For the text-containing cell, return its midpoint in [x, y] coordinate format. 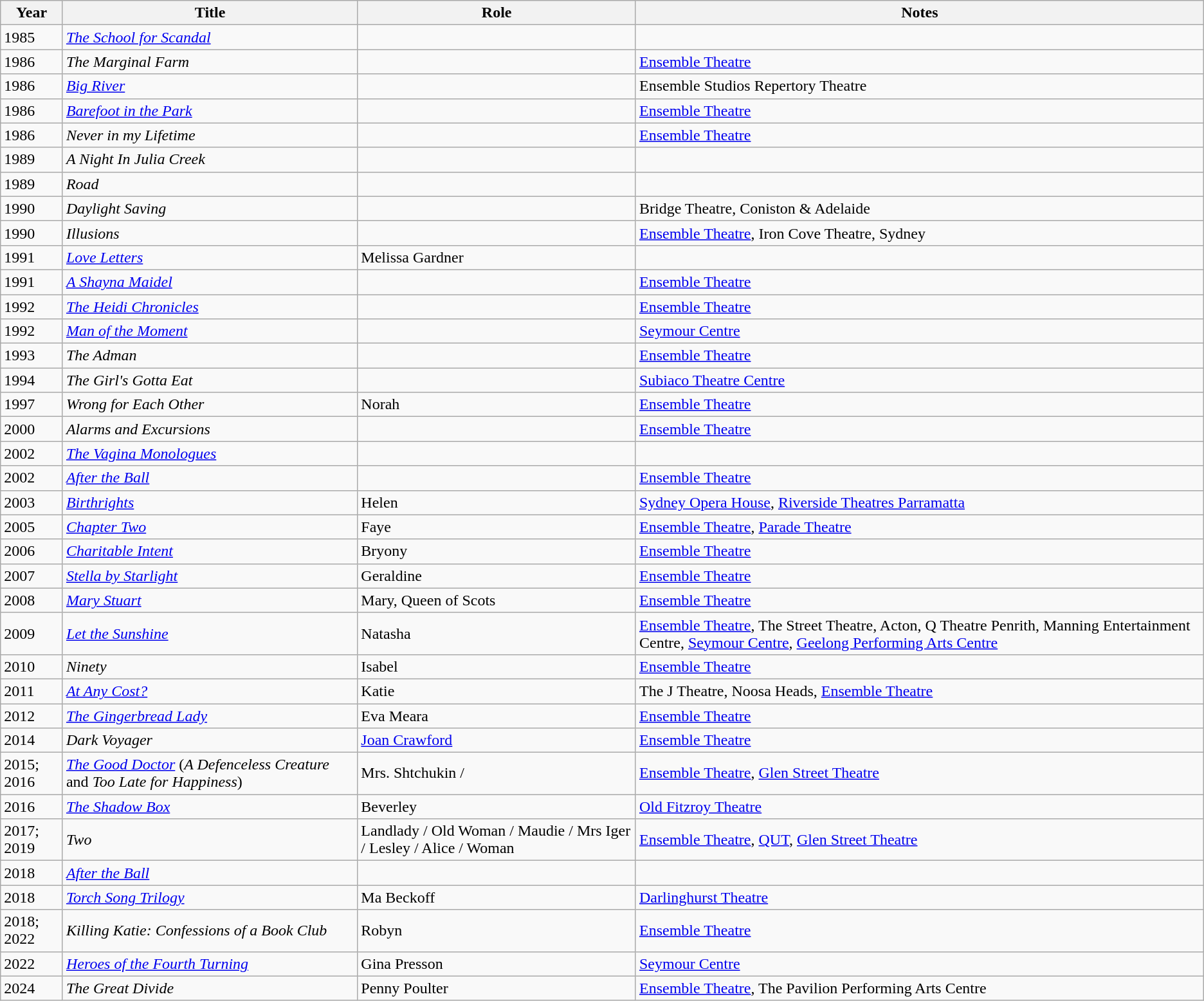
Love Letters [210, 257]
Melissa Gardner [497, 257]
Mary, Queen of Scots [497, 600]
Stella by Starlight [210, 576]
Isabel [497, 666]
Bryony [497, 551]
The Marginal Farm [210, 62]
Bridge Theatre, Coniston & Adelaide [920, 208]
The School for Scandal [210, 37]
Ensemble Theatre, The Street Theatre, Acton, Q Theatre Penrith, Manning Entertainment Centre, Seymour Centre, Geelong Performing Arts Centre [920, 633]
1985 [32, 37]
Year [32, 13]
The Adman [210, 356]
Daylight Saving [210, 208]
Ensemble Studios Repertory Theatre [920, 86]
Let the Sunshine [210, 633]
The Great Divide [210, 988]
Katie [497, 691]
Ensemble Theatre, The Pavilion Performing Arts Centre [920, 988]
1994 [32, 380]
Barefoot in the Park [210, 111]
Chapter Two [210, 527]
1993 [32, 356]
2015; 2016 [32, 773]
Road [210, 184]
Notes [920, 13]
Man of the Moment [210, 331]
Mrs. Shtchukin / [497, 773]
Robyn [497, 930]
Two [210, 840]
2000 [32, 429]
Mary Stuart [210, 600]
Beverley [497, 807]
2017; 2019 [32, 840]
2014 [32, 740]
Ma Beckoff [497, 897]
Big River [210, 86]
Penny Poulter [497, 988]
2009 [32, 633]
Sydney Opera House, Riverside Theatres Parramatta [920, 502]
Charitable Intent [210, 551]
2022 [32, 964]
A Shayna Maidel [210, 282]
Joan Crawford [497, 740]
Torch Song Trilogy [210, 897]
Killing Katie: Confessions of a Book Club [210, 930]
Ensemble Theatre, Iron Cove Theatre, Sydney [920, 233]
The Gingerbread Lady [210, 716]
Norah [497, 405]
1997 [32, 405]
Never in my Lifetime [210, 135]
Old Fitzroy Theatre [920, 807]
2006 [32, 551]
Faye [497, 527]
2011 [32, 691]
Title [210, 13]
Helen [497, 502]
2016 [32, 807]
Ensemble Theatre, Parade Theatre [920, 527]
Alarms and Excursions [210, 429]
Ninety [210, 666]
Dark Voyager [210, 740]
Heroes of the Fourth Turning [210, 964]
Natasha [497, 633]
Wrong for Each Other [210, 405]
Subiaco Theatre Centre [920, 380]
Illusions [210, 233]
Eva Meara [497, 716]
The Girl's Gotta Eat [210, 380]
The Heidi Chronicles [210, 307]
Ensemble Theatre, QUT, Glen Street Theatre [920, 840]
Gina Presson [497, 964]
Birthrights [210, 502]
Geraldine [497, 576]
2024 [32, 988]
At Any Cost? [210, 691]
Ensemble Theatre, Glen Street Theatre [920, 773]
The J Theatre, Noosa Heads, Ensemble Theatre [920, 691]
Role [497, 13]
The Good Doctor (A Defenceless Creature and Too Late for Happiness) [210, 773]
2005 [32, 527]
The Shadow Box [210, 807]
2018; 2022 [32, 930]
2003 [32, 502]
2007 [32, 576]
Darlinghurst Theatre [920, 897]
The Vagina Monologues [210, 454]
2012 [32, 716]
2010 [32, 666]
Landlady / Old Woman / Maudie / Mrs Iger / Lesley / Alice / Woman [497, 840]
A Night In Julia Creek [210, 160]
2008 [32, 600]
